Identify which cell holds the provided text, then report its [x, y] central coordinate. 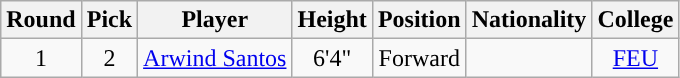
Forward [419, 58]
1 [41, 58]
Player [215, 20]
Height [332, 20]
College [636, 20]
FEU [636, 58]
2 [109, 58]
6'4" [332, 58]
Round [41, 20]
Pick [109, 20]
Position [419, 20]
Arwind Santos [215, 58]
Nationality [529, 20]
